Capture the cell that displays the provided text and extract its [X, Y] central coordinate. 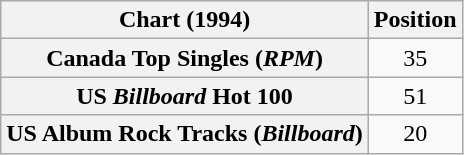
35 [415, 58]
20 [415, 134]
51 [415, 96]
US Album Rock Tracks (Billboard) [185, 134]
US Billboard Hot 100 [185, 96]
Position [415, 20]
Chart (1994) [185, 20]
Canada Top Singles (RPM) [185, 58]
